Identify which cell holds the provided text, then report its [X, Y] central coordinate. 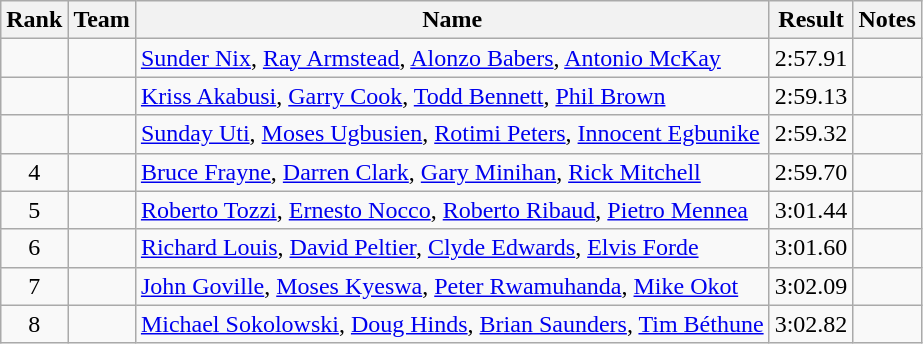
3:01.60 [811, 248]
Sunday Uti, Moses Ugbusien, Rotimi Peters, Innocent Egbunike [452, 134]
2:57.91 [811, 58]
7 [34, 286]
3:01.44 [811, 210]
Team [102, 20]
4 [34, 172]
3:02.09 [811, 286]
Notes [887, 20]
Kriss Akabusi, Garry Cook, Todd Bennett, Phil Brown [452, 96]
2:59.13 [811, 96]
6 [34, 248]
3:02.82 [811, 324]
Michael Sokolowski, Doug Hinds, Brian Saunders, Tim Béthune [452, 324]
Rank [34, 20]
2:59.70 [811, 172]
2:59.32 [811, 134]
Bruce Frayne, Darren Clark, Gary Minihan, Rick Mitchell [452, 172]
Sunder Nix, Ray Armstead, Alonzo Babers, Antonio McKay [452, 58]
Name [452, 20]
Roberto Tozzi, Ernesto Nocco, Roberto Ribaud, Pietro Mennea [452, 210]
Richard Louis, David Peltier, Clyde Edwards, Elvis Forde [452, 248]
John Goville, Moses Kyeswa, Peter Rwamuhanda, Mike Okot [452, 286]
5 [34, 210]
Result [811, 20]
8 [34, 324]
